Capture the cell that displays the provided text and extract its [x, y] central coordinate. 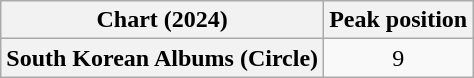
Chart (2024) [162, 20]
9 [398, 58]
South Korean Albums (Circle) [162, 58]
Peak position [398, 20]
